Determine the (X, Y) coordinate at the center of the cell enclosing the given text.  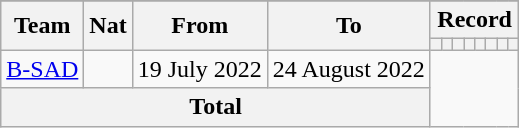
19 July 2022 (200, 69)
From (200, 26)
Nat (108, 26)
24 August 2022 (348, 69)
Total (216, 107)
Record (474, 20)
Team (42, 26)
B-SAD (42, 69)
To (348, 26)
